Search for the cell housing the specified text and yield its (x, y) center coordinate. 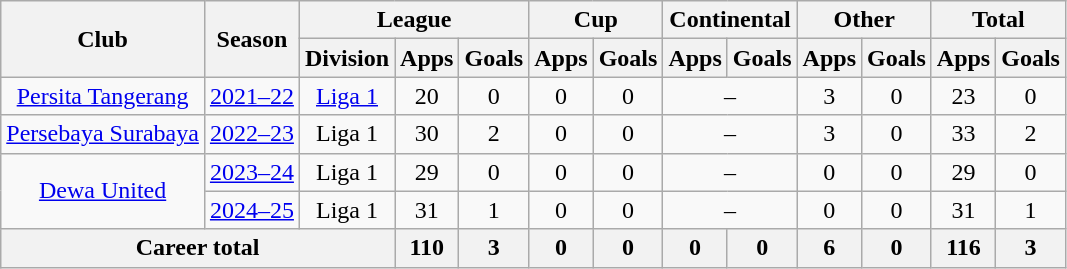
Other (864, 20)
2023–24 (252, 172)
2021–22 (252, 96)
Club (103, 39)
Cup (596, 20)
Career total (198, 248)
Persita Tangerang (103, 96)
2022–23 (252, 134)
110 (427, 248)
30 (427, 134)
Continental (730, 20)
20 (427, 96)
23 (963, 96)
6 (829, 248)
Dewa United (103, 191)
Division (346, 58)
League (414, 20)
33 (963, 134)
Total (998, 20)
116 (963, 248)
Persebaya Surabaya (103, 134)
2024–25 (252, 210)
Season (252, 39)
